Detect which cell encompasses the target text, then output its [x, y] center coordinate. 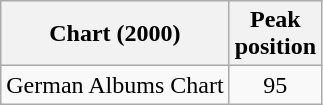
Peakposition [275, 34]
German Albums Chart [115, 85]
Chart (2000) [115, 34]
95 [275, 85]
